Extract the [x, y] coordinate from the center of the cell holding the provided text.  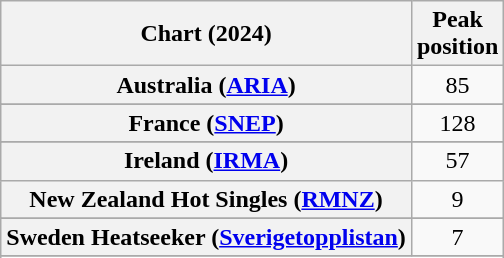
128 [457, 123]
New Zealand Hot Singles (RMNZ) [206, 199]
Peakposition [457, 34]
Sweden Heatseeker (Sverigetopplistan) [206, 237]
9 [457, 199]
7 [457, 237]
57 [457, 161]
Chart (2024) [206, 34]
France (SNEP) [206, 123]
Australia (ARIA) [206, 85]
Ireland (IRMA) [206, 161]
85 [457, 85]
